Output the [x, y] coordinate of the center of the cell containing the given text.  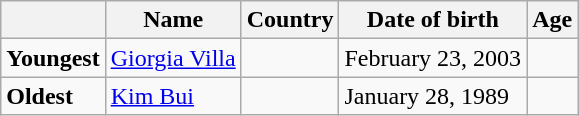
Date of birth [433, 20]
Kim Bui [173, 96]
Giorgia Villa [173, 58]
Name [173, 20]
Age [552, 20]
Oldest [53, 96]
January 28, 1989 [433, 96]
Youngest [53, 58]
Country [290, 20]
February 23, 2003 [433, 58]
